Find where the given text appears and provide that cell's center as (x, y) coordinate. 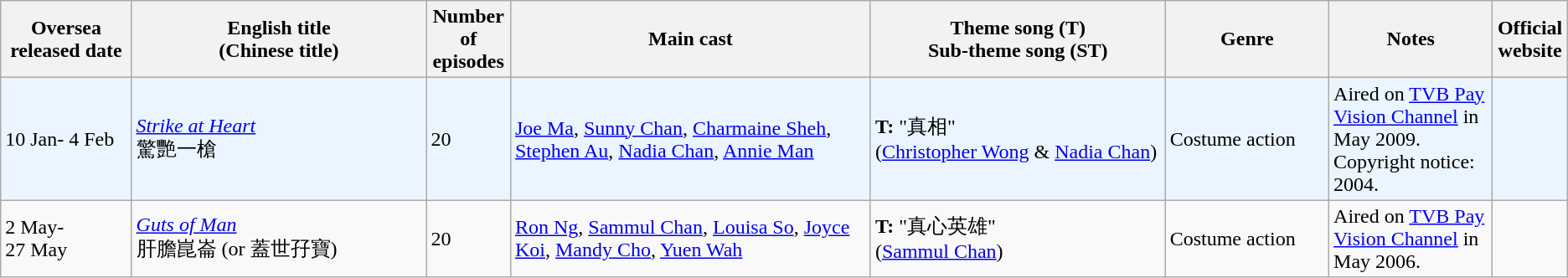
Main cast (690, 39)
2 May- 27 May (66, 239)
Official website (1529, 39)
Genre (1246, 39)
Joe Ma, Sunny Chan, Charmaine Sheh, Stephen Au, Nadia Chan, Annie Man (690, 139)
English title (Chinese title) (279, 39)
Guts of Man 肝膽崑崙 (or 蓋世孖寶) (279, 239)
Oversea released date (66, 39)
10 Jan- 4 Feb (66, 139)
T: "真心英雄" (Sammul Chan) (1018, 239)
T: "真相" (Christopher Wong & Nadia Chan) (1018, 139)
Theme song (T) Sub-theme song (ST) (1018, 39)
Aired on TVB Pay Vision Channel in May 2006. (1411, 239)
Strike at Heart 驚艷一槍 (279, 139)
Ron Ng, Sammul Chan, Louisa So, Joyce Koi, Mandy Cho, Yuen Wah (690, 239)
Notes (1411, 39)
Number of episodes (469, 39)
Aired on TVB Pay Vision Channel in May 2009. Copyright notice: 2004. (1411, 139)
